Return (X, Y) of the center of cell containing provided text 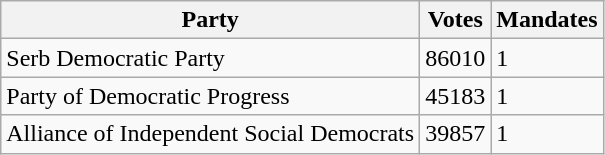
Votes (456, 20)
Party of Democratic Progress (210, 96)
Party (210, 20)
45183 (456, 96)
Serb Democratic Party (210, 58)
39857 (456, 134)
Mandates (547, 20)
Alliance of Independent Social Democrats (210, 134)
86010 (456, 58)
